Locate the cell with the specified text and output its (x, y) center coordinate. 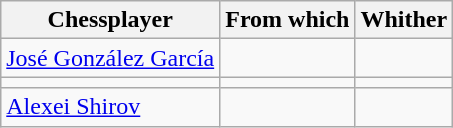
José González García (110, 58)
Alexei Shirov (110, 107)
Whither (404, 20)
From which (288, 20)
Chessplayer (110, 20)
